Return the [x, y] coordinate for the center point of the cell that contains the specified text.  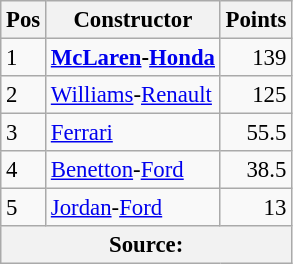
Williams-Renault [134, 95]
13 [256, 208]
38.5 [256, 170]
1 [24, 58]
Benetton-Ford [134, 170]
Jordan-Ford [134, 208]
5 [24, 208]
Points [256, 20]
4 [24, 170]
2 [24, 95]
139 [256, 58]
125 [256, 95]
55.5 [256, 133]
Ferrari [134, 133]
3 [24, 133]
Pos [24, 20]
Source: [146, 245]
Constructor [134, 20]
McLaren-Honda [134, 58]
